Output the (x, y) coordinate of the center of the cell containing the given text.  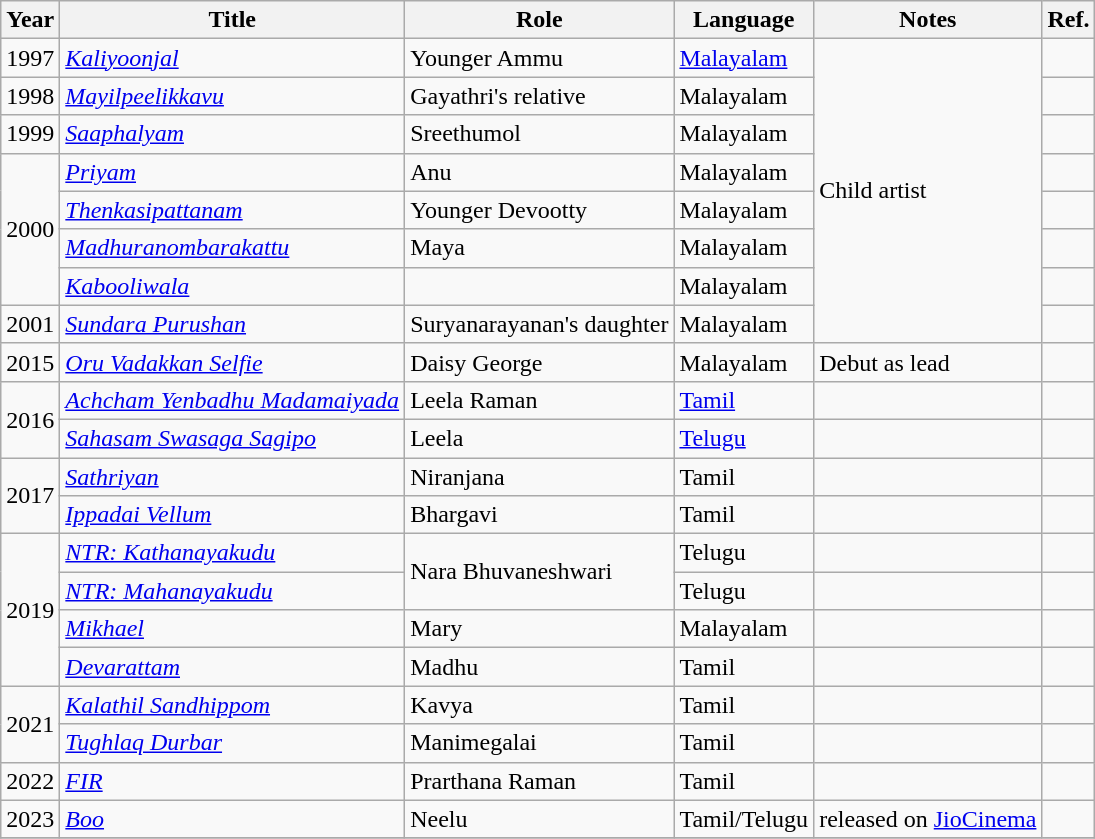
1999 (30, 134)
2023 (30, 819)
Debut as lead (928, 362)
released on JioCinema (928, 819)
Tamil/Telugu (744, 819)
Suryanarayanan's daughter (540, 324)
Ippadai Vellum (232, 515)
Role (540, 20)
NTR: Mahanayakudu (232, 591)
2019 (30, 610)
Sundara Purushan (232, 324)
Gayathri's relative (540, 96)
Priyam (232, 172)
1997 (30, 58)
Kaliyoonjal (232, 58)
Leela (540, 438)
Thenkasipattanam (232, 210)
Younger Devootty (540, 210)
Anu (540, 172)
Maya (540, 248)
Sathriyan (232, 477)
2021 (30, 724)
Devarattam (232, 667)
Achcham Yenbadhu Madamaiyada (232, 400)
Nara Bhuvaneshwari (540, 572)
Language (744, 20)
Manimegalai (540, 743)
Niranjana (540, 477)
Kalathil Sandhippom (232, 705)
Kavya (540, 705)
Kabooliwala (232, 286)
Younger Ammu (540, 58)
1998 (30, 96)
Ref. (1068, 20)
Notes (928, 20)
2015 (30, 362)
2000 (30, 229)
Sahasam Swasaga Sagipo (232, 438)
Daisy George (540, 362)
NTR: Kathanayakudu (232, 553)
Oru Vadakkan Selfie (232, 362)
2017 (30, 496)
2016 (30, 419)
Title (232, 20)
Mikhael (232, 629)
Mayilpeelikkavu (232, 96)
Year (30, 20)
Madhuranombarakattu (232, 248)
2001 (30, 324)
2022 (30, 781)
Neelu (540, 819)
Boo (232, 819)
Mary (540, 629)
Sreethumol (540, 134)
Tughlaq Durbar (232, 743)
Leela Raman (540, 400)
Madhu (540, 667)
Prarthana Raman (540, 781)
Bhargavi (540, 515)
FIR (232, 781)
Saaphalyam (232, 134)
Child artist (928, 191)
